Find where the given text appears and provide that cell's center as (X, Y) coordinate. 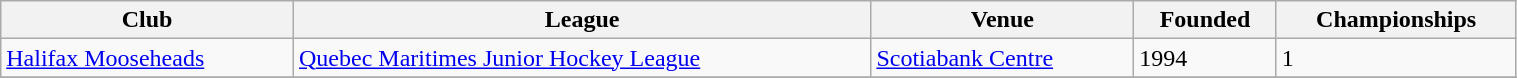
Founded (1206, 20)
Scotiabank Centre (1002, 58)
Quebec Maritimes Junior Hockey League (582, 58)
League (582, 20)
1994 (1206, 58)
Club (148, 20)
1 (1396, 58)
Venue (1002, 20)
Halifax Mooseheads (148, 58)
Championships (1396, 20)
